Detect which cell encompasses the target text, then output its (x, y) center coordinate. 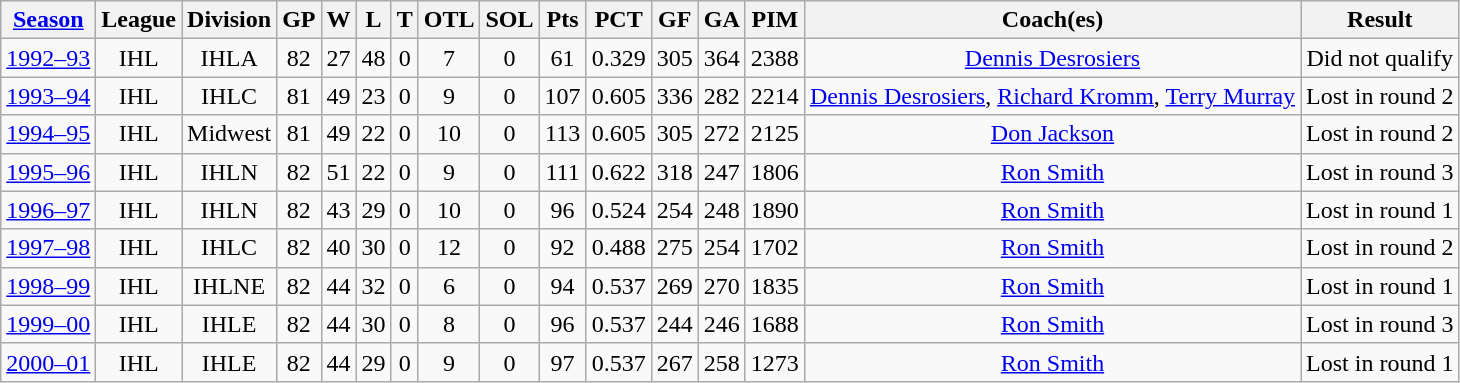
1999–00 (48, 324)
2214 (774, 96)
0.524 (618, 210)
7 (449, 58)
336 (674, 96)
1997–98 (48, 248)
6 (449, 286)
1994–95 (48, 134)
2125 (774, 134)
Result (1380, 20)
282 (722, 96)
248 (722, 210)
267 (674, 362)
PCT (618, 20)
32 (374, 286)
111 (562, 172)
Season (48, 20)
IHLNE (230, 286)
0.622 (618, 172)
1996–97 (48, 210)
1992–93 (48, 58)
113 (562, 134)
51 (338, 172)
270 (722, 286)
Dennis Desrosiers, Richard Kromm, Terry Murray (1052, 96)
246 (722, 324)
League (139, 20)
Coach(es) (1052, 20)
107 (562, 96)
1688 (774, 324)
23 (374, 96)
W (338, 20)
GF (674, 20)
Dennis Desrosiers (1052, 58)
27 (338, 58)
275 (674, 248)
GA (722, 20)
2388 (774, 58)
364 (722, 58)
IHLA (230, 58)
258 (722, 362)
T (404, 20)
97 (562, 362)
61 (562, 58)
1995–96 (48, 172)
Did not qualify (1380, 58)
SOL (510, 20)
0.329 (618, 58)
Pts (562, 20)
1702 (774, 248)
GP (299, 20)
40 (338, 248)
269 (674, 286)
94 (562, 286)
272 (722, 134)
1890 (774, 210)
1998–99 (48, 286)
1835 (774, 286)
92 (562, 248)
1806 (774, 172)
Midwest (230, 134)
0.488 (618, 248)
1993–94 (48, 96)
Don Jackson (1052, 134)
12 (449, 248)
247 (722, 172)
OTL (449, 20)
2000–01 (48, 362)
1273 (774, 362)
43 (338, 210)
Division (230, 20)
8 (449, 324)
L (374, 20)
318 (674, 172)
244 (674, 324)
PIM (774, 20)
48 (374, 58)
